Capture the cell that displays the provided text and extract its [X, Y] central coordinate. 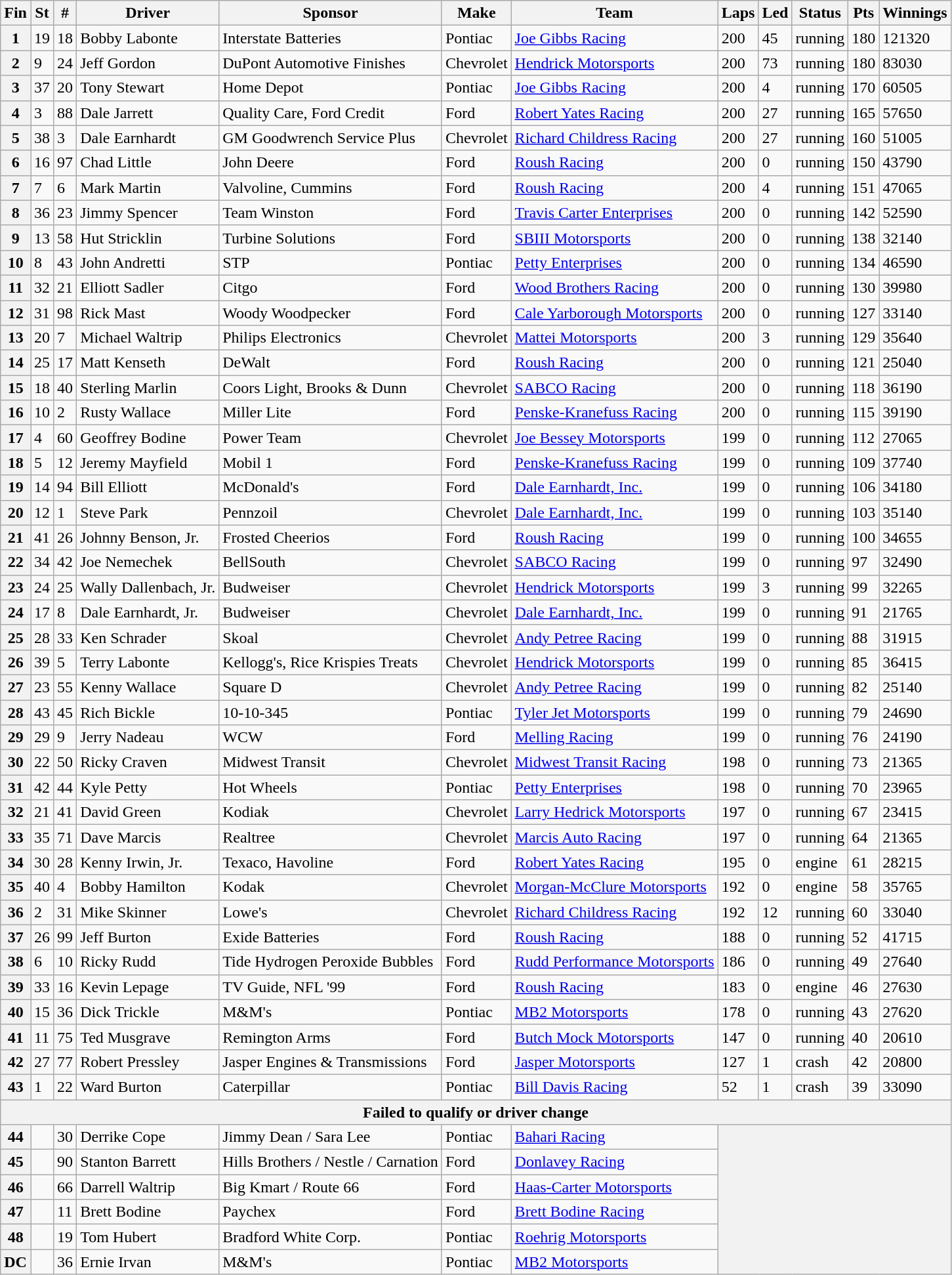
27640 [915, 962]
112 [863, 438]
43790 [915, 163]
183 [738, 987]
Rudd Performance Motorsports [614, 962]
Paychex [331, 1212]
Geoffrey Bodine [148, 438]
Mark Martin [148, 188]
Jimmy Spencer [148, 213]
23965 [915, 787]
36415 [915, 662]
Rusty Wallace [148, 413]
McDonald's [331, 488]
Kodak [331, 887]
57650 [915, 113]
76 [863, 738]
35140 [915, 512]
27620 [915, 1012]
130 [863, 287]
Bahari Racing [614, 1137]
32140 [915, 238]
188 [738, 937]
121 [863, 363]
50 [66, 763]
85 [863, 662]
Donlavey Racing [614, 1162]
39190 [915, 413]
Midwest Transit [331, 763]
Tide Hydrogen Peroxide Bubbles [331, 962]
SBIII Motorsports [614, 238]
Robert Pressley [148, 1062]
Philips Electronics [331, 338]
Tyler Jet Motorsports [614, 712]
Woody Woodpecker [331, 313]
118 [863, 388]
34655 [915, 537]
77 [66, 1062]
Driver [148, 13]
Kenny Wallace [148, 687]
178 [738, 1012]
Jerry Nadeau [148, 738]
BellSouth [331, 562]
Johnny Benson, Jr. [148, 537]
160 [863, 138]
Turbine Solutions [331, 238]
Joe Bessey Motorsports [614, 438]
Skoal [331, 637]
60505 [915, 88]
151 [863, 188]
Coors Light, Brooks & Dunn [331, 388]
195 [738, 862]
STP [331, 262]
70 [863, 787]
129 [863, 338]
39980 [915, 287]
Mike Skinner [148, 912]
Brett Bodine Racing [614, 1212]
Kenny Irwin, Jr. [148, 862]
Miller Lite [331, 413]
Darrell Waltrip [148, 1187]
Hot Wheels [331, 787]
27065 [915, 438]
St [42, 13]
Ward Burton [148, 1087]
Jasper Engines & Transmissions [331, 1062]
Kyle Petty [148, 787]
Travis Carter Enterprises [614, 213]
52590 [915, 213]
Realtree [331, 837]
Power Team [331, 438]
Kellogg's, Rice Krispies Treats [331, 662]
Sponsor [331, 13]
66 [66, 1187]
Pennzoil [331, 512]
Wood Brothers Racing [614, 287]
33090 [915, 1087]
Cale Yarborough Motorsports [614, 313]
Kodiak [331, 812]
Haas-Carter Motorsports [614, 1187]
Jeremy Mayfield [148, 463]
Dale Earnhardt, Jr. [148, 612]
21765 [915, 612]
24190 [915, 738]
147 [738, 1037]
Chad Little [148, 163]
Midwest Transit Racing [614, 763]
DuPont Automotive Finishes [331, 63]
Ken Schrader [148, 637]
Stanton Barrett [148, 1162]
32265 [915, 587]
165 [863, 113]
31915 [915, 637]
25140 [915, 687]
Status [820, 13]
35640 [915, 338]
Valvoline, Cummins [331, 188]
Mobil 1 [331, 463]
John Deere [331, 163]
Terry Labonte [148, 662]
Roehrig Motorsports [614, 1237]
138 [863, 238]
134 [863, 262]
82 [863, 687]
Team Winston [331, 213]
Pts [863, 13]
Rick Mast [148, 313]
67 [863, 812]
Jasper Motorsports [614, 1062]
Brett Bodine [148, 1212]
Jeff Burton [148, 937]
Larry Hedrick Motorsports [614, 812]
28215 [915, 862]
37740 [915, 463]
46590 [915, 262]
Dale Earnhardt [148, 138]
186 [738, 962]
Morgan-McClure Motorsports [614, 887]
Dale Jarrett [148, 113]
64 [863, 837]
47 [16, 1212]
Bill Elliott [148, 488]
Quality Care, Ford Credit [331, 113]
98 [66, 313]
Home Depot [331, 88]
49 [863, 962]
Hut Stricklin [148, 238]
Derrike Cope [148, 1137]
Butch Mock Motorsports [614, 1037]
106 [863, 488]
48 [16, 1237]
Winnings [915, 13]
51005 [915, 138]
109 [863, 463]
John Andretti [148, 262]
Bobby Labonte [148, 38]
24690 [915, 712]
94 [66, 488]
83030 [915, 63]
Sterling Marlin [148, 388]
Marcis Auto Racing [614, 837]
Ernie Irvan [148, 1262]
Jeff Gordon [148, 63]
Tony Stewart [148, 88]
36190 [915, 388]
David Green [148, 812]
Elliott Sadler [148, 287]
Bobby Hamilton [148, 887]
Team [614, 13]
Interstate Batteries [331, 38]
Jimmy Dean / Sara Lee [331, 1137]
32490 [915, 562]
47065 [915, 188]
Ricky Rudd [148, 962]
Wally Dallenbach, Jr. [148, 587]
25040 [915, 363]
Square D [331, 687]
115 [863, 413]
170 [863, 88]
# [66, 13]
71 [66, 837]
Michael Waltrip [148, 338]
Make [476, 13]
121320 [915, 38]
90 [66, 1162]
20610 [915, 1037]
Ricky Craven [148, 763]
Dave Marcis [148, 837]
Steve Park [148, 512]
Big Kmart / Route 66 [331, 1187]
Matt Kenseth [148, 363]
10-10-345 [331, 712]
Melling Racing [614, 738]
Exide Batteries [331, 937]
Caterpillar [331, 1087]
150 [863, 163]
27630 [915, 987]
55 [66, 687]
Kevin Lepage [148, 987]
Remington Arms [331, 1037]
91 [863, 612]
DC [16, 1262]
Joe Nemechek [148, 562]
Bradford White Corp. [331, 1237]
Bill Davis Racing [614, 1087]
DeWalt [331, 363]
Ted Musgrave [148, 1037]
100 [863, 537]
79 [863, 712]
Hills Brothers / Nestle / Carnation [331, 1162]
103 [863, 512]
Rich Bickle [148, 712]
Frosted Cheerios [331, 537]
Texaco, Havoline [331, 862]
Lowe's [331, 912]
WCW [331, 738]
Failed to qualify or driver change [476, 1112]
35765 [915, 887]
142 [863, 213]
TV Guide, NFL '99 [331, 987]
33040 [915, 912]
Led [776, 13]
75 [66, 1037]
23415 [915, 812]
34180 [915, 488]
41715 [915, 937]
33140 [915, 313]
Mattei Motorsports [614, 338]
Citgo [331, 287]
GM Goodwrench Service Plus [331, 138]
Laps [738, 13]
Tom Hubert [148, 1237]
61 [863, 862]
Dick Trickle [148, 1012]
Fin [16, 13]
20800 [915, 1062]
